Find where the given text appears and provide that cell's center as [X, Y] coordinate. 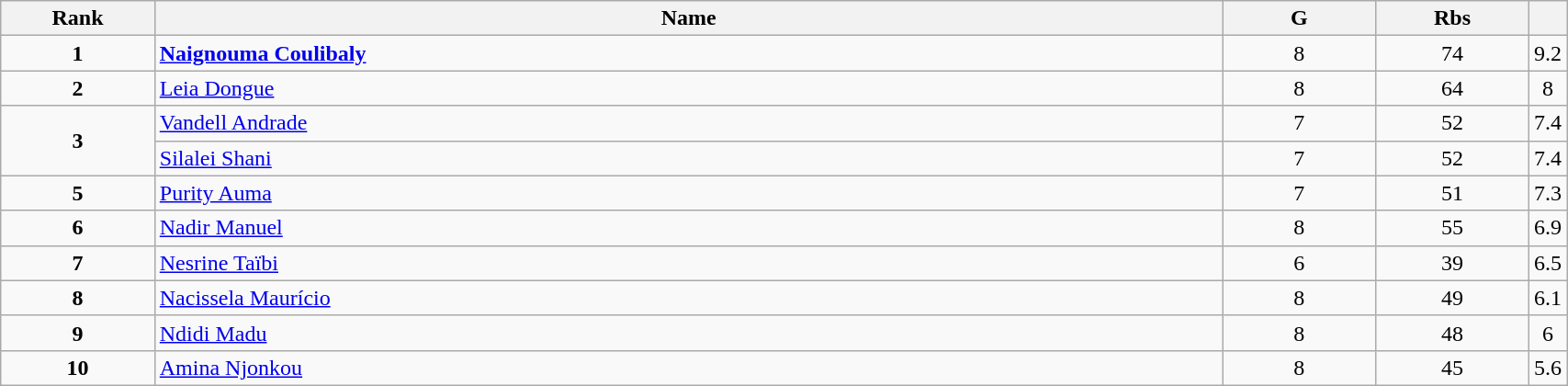
Nadir Manuel [689, 228]
G [1299, 18]
6.9 [1549, 228]
Ndidi Madu [689, 333]
Rbs [1451, 18]
Purity Auma [689, 193]
Silalei Shani [689, 158]
5.6 [1549, 368]
3 [78, 141]
55 [1451, 228]
64 [1451, 88]
39 [1451, 263]
10 [78, 368]
9 [78, 333]
Nacissela Maurício [689, 298]
5 [78, 193]
48 [1451, 333]
Leia Dongue [689, 88]
7.3 [1549, 193]
51 [1451, 193]
Rank [78, 18]
1 [78, 53]
Naignouma Coulibaly [689, 53]
6.1 [1549, 298]
45 [1451, 368]
Nesrine Taïbi [689, 263]
2 [78, 88]
Vandell Andrade [689, 123]
9.2 [1549, 53]
Amina Njonkou [689, 368]
49 [1451, 298]
6.5 [1549, 263]
74 [1451, 53]
Name [689, 18]
